From the cell containing the given text, extract its center point as (x, y) coordinate. 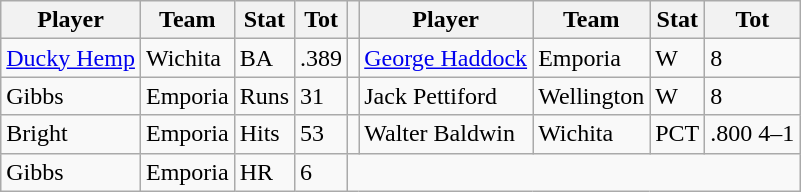
HR (264, 172)
Jack Pettiford (446, 96)
Runs (264, 96)
Ducky Hemp (71, 58)
6 (322, 172)
Wellington (592, 96)
Walter Baldwin (446, 134)
.800 4–1 (752, 134)
PCT (678, 134)
Hits (264, 134)
.389 (322, 58)
George Haddock (446, 58)
31 (322, 96)
Bright (71, 134)
BA (264, 58)
53 (322, 134)
